Output the [X, Y] coordinate of the center of the cell containing the given text.  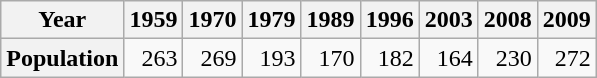
164 [448, 58]
1979 [272, 20]
170 [330, 58]
1989 [330, 20]
269 [212, 58]
Population [62, 58]
1970 [212, 20]
2008 [508, 20]
2009 [566, 20]
182 [390, 58]
193 [272, 58]
272 [566, 58]
230 [508, 58]
2003 [448, 20]
Year [62, 20]
1996 [390, 20]
1959 [154, 20]
263 [154, 58]
